Return the (x, y) coordinate for the center point of the cell that contains the specified text.  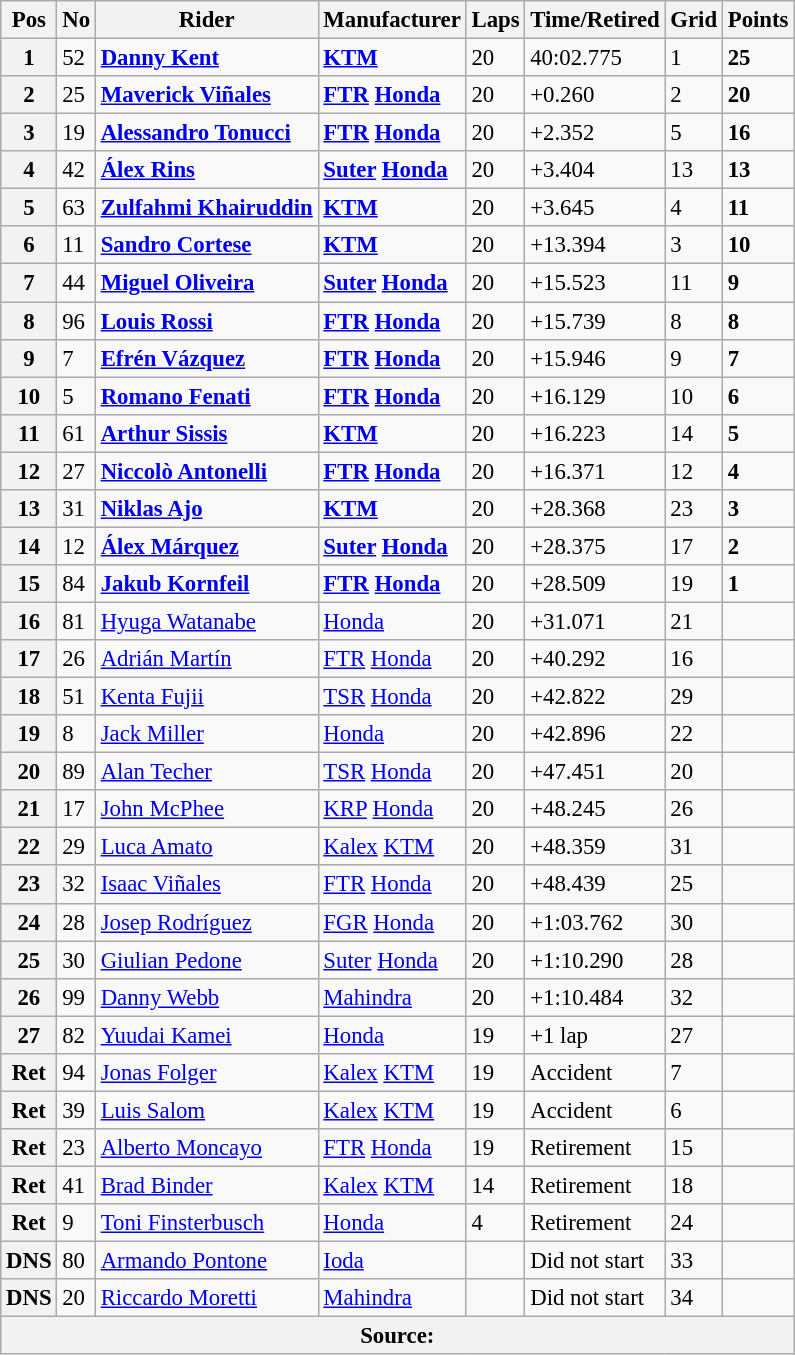
Romano Fenati (206, 396)
Arthur Sissis (206, 433)
No (76, 20)
+3.645 (595, 208)
+13.394 (595, 245)
Adrián Martín (206, 659)
Hyuga Watanabe (206, 621)
81 (76, 621)
Luis Salom (206, 1110)
+15.946 (595, 358)
+2.352 (595, 133)
Danny Kent (206, 58)
Alan Techer (206, 772)
Jakub Kornfeil (206, 584)
Miguel Oliveira (206, 283)
+3.404 (595, 170)
+1:10.484 (595, 997)
+15.523 (595, 283)
63 (76, 208)
Time/Retired (595, 20)
94 (76, 1073)
Laps (496, 20)
FGR Honda (392, 922)
Efrén Vázquez (206, 358)
84 (76, 584)
96 (76, 321)
51 (76, 697)
+1:03.762 (595, 922)
Alessandro Tonucci (206, 133)
Danny Webb (206, 997)
+48.245 (595, 809)
Sandro Cortese (206, 245)
Manufacturer (392, 20)
Alberto Moncayo (206, 1148)
Luca Amato (206, 847)
Grid (694, 20)
+16.223 (595, 433)
39 (76, 1110)
42 (76, 170)
52 (76, 58)
Pos (29, 20)
+48.359 (595, 847)
34 (694, 1298)
+16.129 (595, 396)
89 (76, 772)
+1 lap (595, 1035)
John McPhee (206, 809)
Álex Márquez (206, 546)
Ioda (392, 1261)
Toni Finsterbusch (206, 1223)
Source: (398, 1336)
33 (694, 1261)
99 (76, 997)
+0.260 (595, 95)
+42.822 (595, 697)
Josep Rodríguez (206, 922)
Kenta Fujii (206, 697)
+28.509 (595, 584)
Giulian Pedone (206, 960)
41 (76, 1185)
Rider (206, 20)
+28.368 (595, 509)
+42.896 (595, 734)
+15.739 (595, 321)
Riccardo Moretti (206, 1298)
Yuudai Kamei (206, 1035)
+1:10.290 (595, 960)
82 (76, 1035)
+16.371 (595, 471)
+40.292 (595, 659)
Isaac Viñales (206, 885)
Álex Rins (206, 170)
+47.451 (595, 772)
Louis Rossi (206, 321)
80 (76, 1261)
Armando Pontone (206, 1261)
Niklas Ajo (206, 509)
61 (76, 433)
+48.439 (595, 885)
Maverick Viñales (206, 95)
44 (76, 283)
Points (758, 20)
KRP Honda (392, 809)
Brad Binder (206, 1185)
+28.375 (595, 546)
Jonas Folger (206, 1073)
Zulfahmi Khairuddin (206, 208)
40:02.775 (595, 58)
Niccolò Antonelli (206, 471)
+31.071 (595, 621)
Jack Miller (206, 734)
